Identify which cell holds the provided text, then report its (x, y) central coordinate. 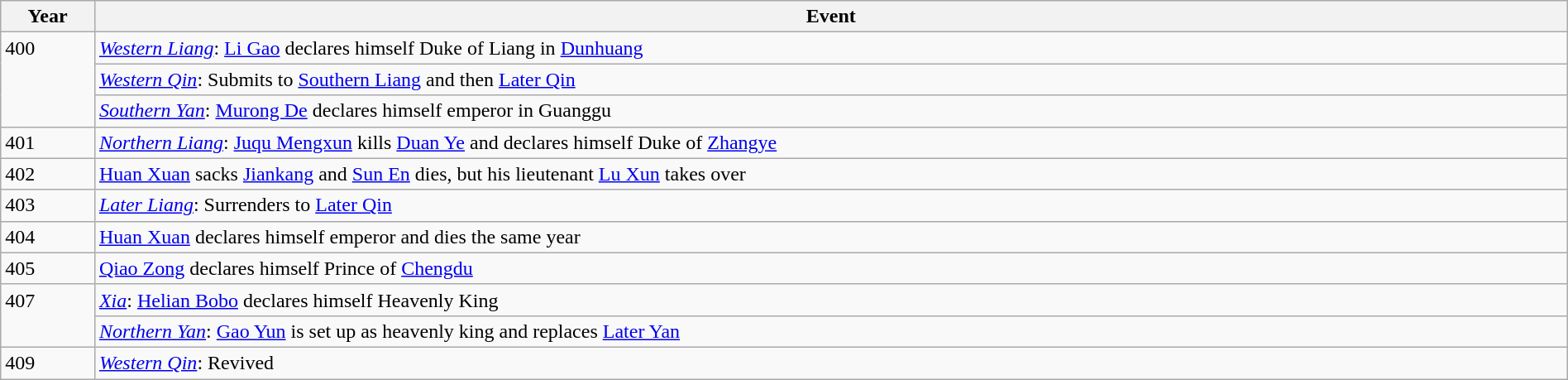
403 (48, 205)
Huan Xuan declares himself emperor and dies the same year (830, 237)
407 (48, 315)
409 (48, 363)
Northern Yan: Gao Yun is set up as heavenly king and replaces Later Yan (830, 331)
Event (830, 17)
Later Liang: Surrenders to Later Qin (830, 205)
404 (48, 237)
402 (48, 174)
Huan Xuan sacks Jiankang and Sun En dies, but his lieutenant Lu Xun takes over (830, 174)
Northern Liang: Juqu Mengxun kills Duan Ye and declares himself Duke of Zhangye (830, 142)
401 (48, 142)
Western Qin: Revived (830, 363)
Southern Yan: Murong De declares himself emperor in Guanggu (830, 111)
Qiao Zong declares himself Prince of Chengdu (830, 268)
Western Liang: Li Gao declares himself Duke of Liang in Dunhuang (830, 48)
400 (48, 79)
Xia: Helian Bobo declares himself Heavenly King (830, 300)
Western Qin: Submits to Southern Liang and then Later Qin (830, 79)
Year (48, 17)
405 (48, 268)
